Search for the cell housing the specified text and yield its [x, y] center coordinate. 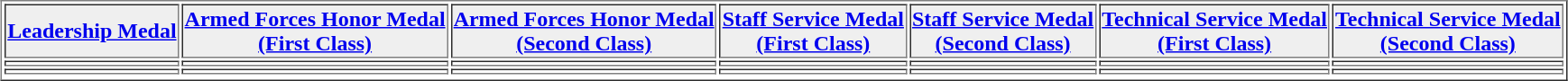
Staff Service Medal(First Class) [814, 31]
Leadership Medal [92, 31]
Armed Forces Honor Medal(Second Class) [585, 31]
Armed Forces Honor Medal(First Class) [316, 31]
Technical Service Medal(Second Class) [1448, 31]
Staff Service Medal(Second Class) [1003, 31]
Technical Service Medal(First Class) [1214, 31]
